Return (X, Y) of the center of cell containing provided text 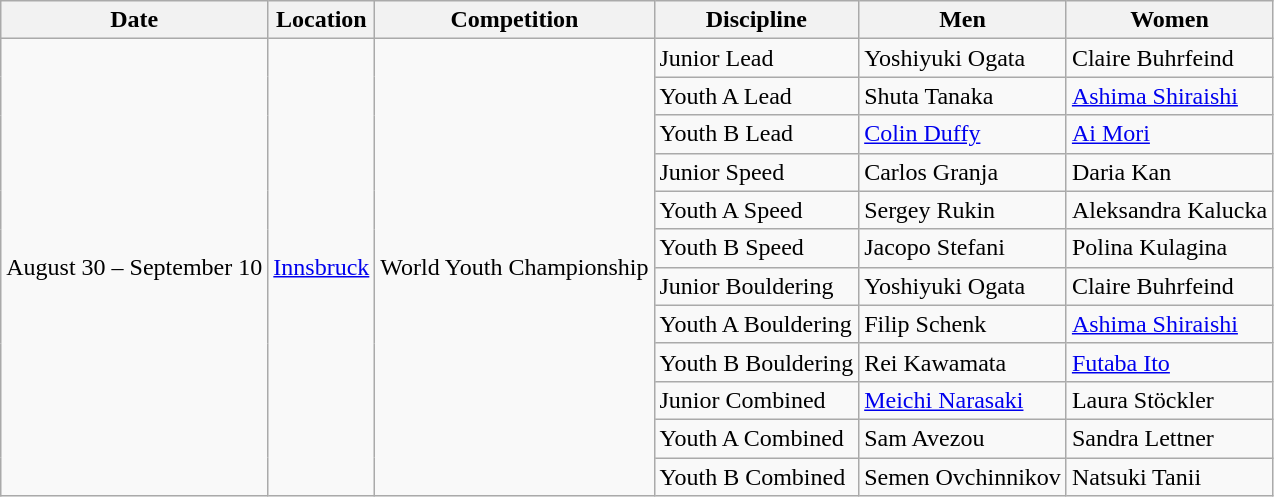
Sam Avezou (963, 438)
Date (134, 20)
August 30 – September 10 (134, 268)
Discipline (756, 20)
Competition (514, 20)
Innsbruck (322, 268)
Junior Bouldering (756, 286)
Youth B Bouldering (756, 362)
Polina Kulagina (1169, 248)
Aleksandra Kalucka (1169, 210)
Men (963, 20)
Natsuki Tanii (1169, 477)
World Youth Championship (514, 268)
Futaba Ito (1169, 362)
Jacopo Stefani (963, 248)
Ai Mori (1169, 134)
Youth A Bouldering (756, 324)
Sandra Lettner (1169, 438)
Rei Kawamata (963, 362)
Youth B Speed (756, 248)
Daria Kan (1169, 172)
Youth A Speed (756, 210)
Junior Combined (756, 400)
Location (322, 20)
Junior Lead (756, 58)
Meichi Narasaki (963, 400)
Sergey Rukin (963, 210)
Shuta Tanaka (963, 96)
Laura Stöckler (1169, 400)
Youth B Combined (756, 477)
Filip Schenk (963, 324)
Semen Ovchinnikov (963, 477)
Carlos Granja (963, 172)
Women (1169, 20)
Youth A Lead (756, 96)
Junior Speed (756, 172)
Youth B Lead (756, 134)
Colin Duffy (963, 134)
Youth A Combined (756, 438)
